Pinpoint the cell where the given text exists, returning its (X, Y) midpoint coordinate. 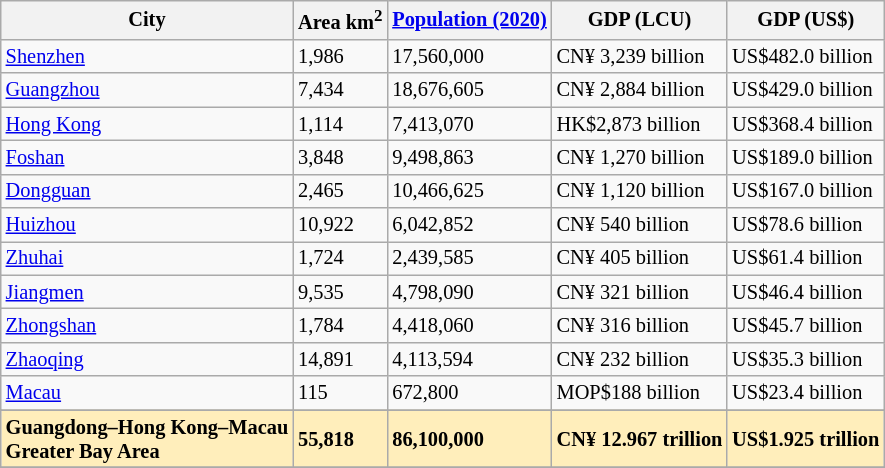
4,113,594 (469, 359)
2,465 (340, 191)
1,724 (340, 258)
Foshan (147, 157)
US$23.4 billion (806, 393)
Dongguan (147, 191)
7,413,070 (469, 124)
Zhaoqing (147, 359)
55,818 (340, 439)
US$429.0 billion (806, 90)
GDP (LCU) (640, 20)
672,800 (469, 393)
Guangdong–Hong Kong–MacauGreater Bay Area (147, 439)
US$46.4 billion (806, 292)
18,676,605 (469, 90)
1,986 (340, 56)
86,100,000 (469, 439)
CN¥ 540 billion (640, 225)
4,798,090 (469, 292)
CN¥ 321 billion (640, 292)
CN¥ 405 billion (640, 258)
CN¥ 1,270 billion (640, 157)
City (147, 20)
2,439,585 (469, 258)
Population (2020) (469, 20)
Area km2 (340, 20)
US$78.6 billion (806, 225)
17,560,000 (469, 56)
US$35.3 billion (806, 359)
US$45.7 billion (806, 326)
GDP (US$) (806, 20)
CN¥ 316 billion (640, 326)
1,114 (340, 124)
115 (340, 393)
3,848 (340, 157)
9,498,863 (469, 157)
CN¥ 2,884 billion (640, 90)
Jiangmen (147, 292)
6,042,852 (469, 225)
US$482.0 billion (806, 56)
Guangzhou (147, 90)
HK$2,873 billion (640, 124)
CN¥ 3,239 billion (640, 56)
US$368.4 billion (806, 124)
Zhongshan (147, 326)
US$1.925 trillion (806, 439)
Macau (147, 393)
Hong Kong (147, 124)
Zhuhai (147, 258)
MOP$188 billion (640, 393)
CN¥ 1,120 billion (640, 191)
US$61.4 billion (806, 258)
1,784 (340, 326)
9,535 (340, 292)
7,434 (340, 90)
4,418,060 (469, 326)
US$189.0 billion (806, 157)
CN¥ 232 billion (640, 359)
US$167.0 billion (806, 191)
Shenzhen (147, 56)
CN¥ 12.967 trillion (640, 439)
10,466,625 (469, 191)
14,891 (340, 359)
10,922 (340, 225)
Huizhou (147, 225)
